Identify which cell holds the provided text, then report its [x, y] central coordinate. 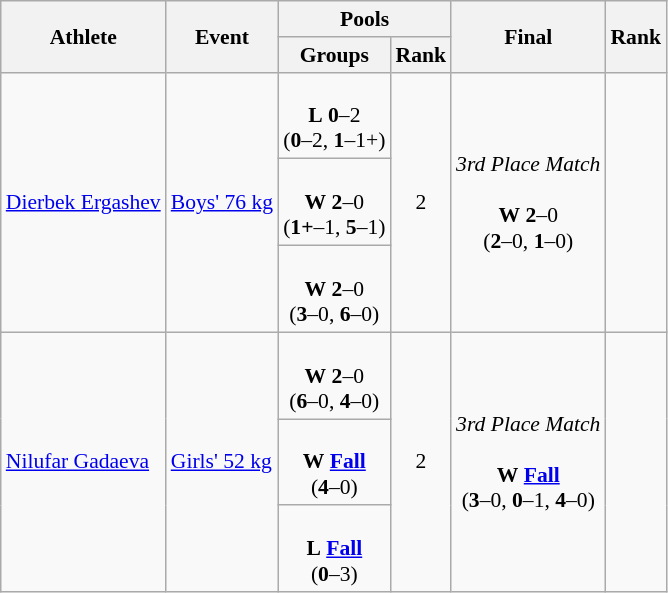
Dierbek Ergashev [84, 202]
Final [528, 36]
W 2–0(6–0, 4–0) [334, 376]
Athlete [84, 36]
Girls' 52 kg [222, 462]
3rd Place MatchW 2–0(2–0, 1–0) [528, 202]
L Fall(0–3) [334, 550]
Boys' 76 kg [222, 202]
Nilufar Gadaeva [84, 462]
W Fall(4–0) [334, 462]
L 0–2(0–2, 1–1+) [334, 116]
W 2–0(1+–1, 5–1) [334, 202]
3rd Place MatchW Fall(3–0, 0–1, 4–0) [528, 462]
Event [222, 36]
Pools [364, 19]
W 2–0(3–0, 6–0) [334, 290]
Groups [334, 55]
